For the text-containing cell, return its midpoint in [x, y] coordinate format. 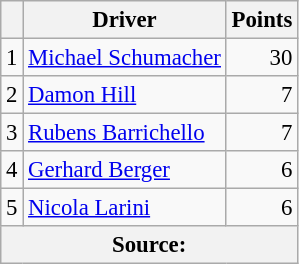
4 [12, 170]
3 [12, 133]
Points [262, 20]
Michael Schumacher [125, 58]
1 [12, 58]
Rubens Barrichello [125, 133]
Driver [125, 20]
Gerhard Berger [125, 170]
Damon Hill [125, 95]
2 [12, 95]
Source: [150, 245]
5 [12, 208]
Nicola Larini [125, 208]
30 [262, 58]
